Provide the [x, y] coordinate of the cell's center where the given text is located.  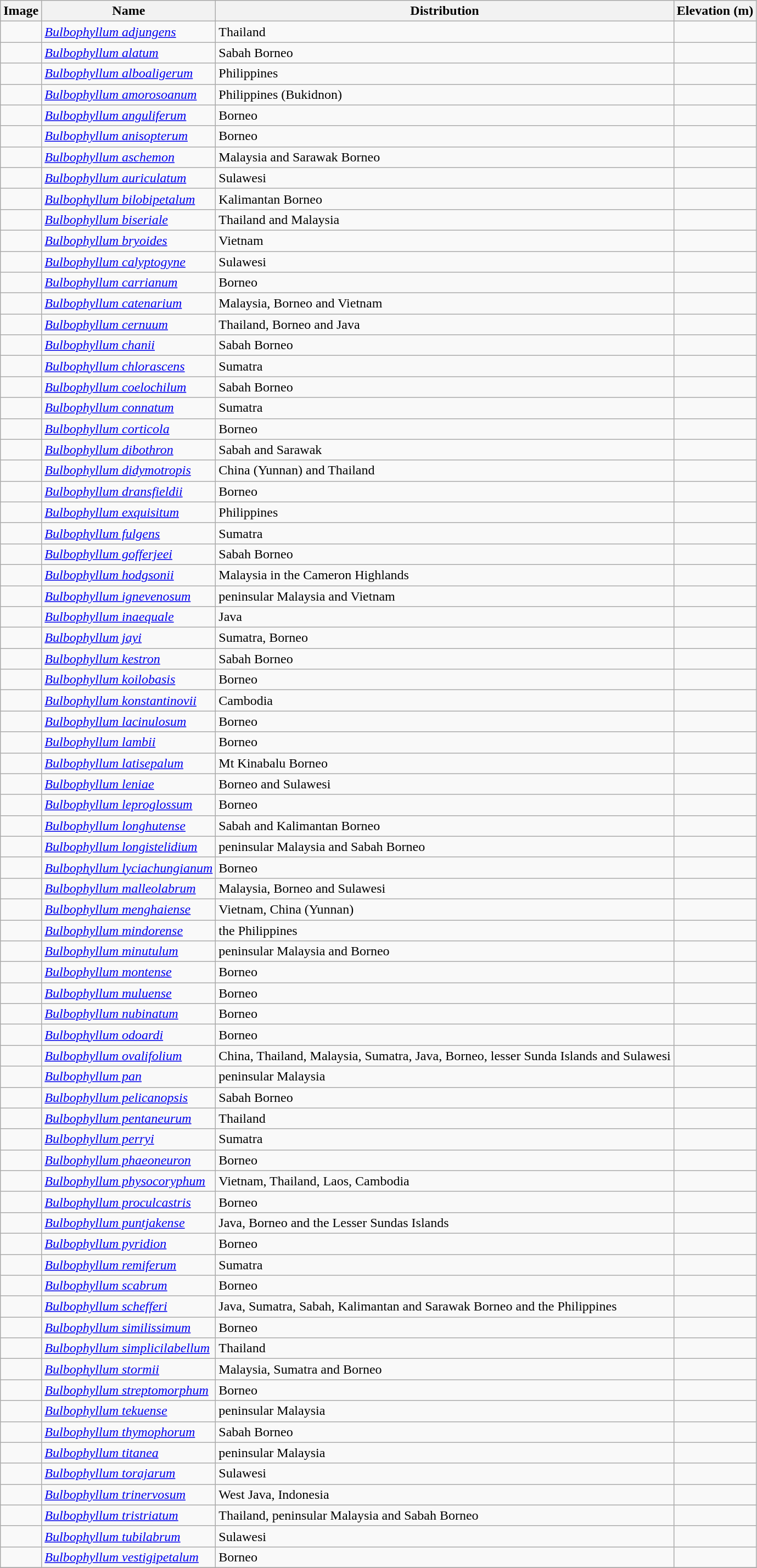
Bulbophyllum tekuense [128, 1411]
Bulbophyllum longhutense [128, 826]
Bulbophyllum chlorascens [128, 366]
Bulbophyllum perryi [128, 1139]
Mt Kinabalu Borneo [445, 763]
Bulbophyllum ignevenosum [128, 596]
Bulbophyllum jayi [128, 638]
Bulbophyllum physocoryphum [128, 1181]
Bulbophyllum proculcastris [128, 1202]
Bulbophyllum pelicanopsis [128, 1097]
Bulbophyllum adjungens [128, 32]
Bulbophyllum amorosoanum [128, 94]
Bulbophyllum stormii [128, 1369]
Bulbophyllum dibothron [128, 450]
Bulbophyllum titanea [128, 1453]
Bulbophyllum auriculatum [128, 178]
Bulbophyllum menghaiense [128, 909]
China (Yunnan) and Thailand [445, 471]
Java, Sumatra, Sabah, Kalimantan and Sarawak Borneo and the Philippines [445, 1307]
Bulbophyllum nubinatum [128, 1014]
Bulbophyllum cernuum [128, 324]
Vietnam, Thailand, Laos, Cambodia [445, 1181]
Image [21, 11]
Bulbophyllum leproglossum [128, 805]
Bulbophyllum streptomorphum [128, 1390]
Cambodia [445, 701]
peninsular Malaysia and Sabah Borneo [445, 847]
Philippines (Bukidnon) [445, 94]
Malaysia in the Cameron Highlands [445, 575]
Bulbophyllum calyptogyne [128, 262]
Distribution [445, 11]
Bulbophyllum coelochilum [128, 387]
Thailand and Malaysia [445, 220]
Elevation (m) [715, 11]
Bulbophyllum muluense [128, 993]
Bulbophyllum thymophorum [128, 1432]
Bulbophyllum hodgsonii [128, 575]
Java, Borneo and the Lesser Sundas Islands [445, 1223]
Bulbophyllum ovalifolium [128, 1056]
Bulbophyllum connatum [128, 408]
Bulbophyllum mindorense [128, 931]
Bulbophyllum minutulum [128, 951]
Sabah and Kalimantan Borneo [445, 826]
Bulbophyllum pyridion [128, 1244]
Bulbophyllum latisepalum [128, 763]
Malaysia, Sumatra and Borneo [445, 1369]
Bulbophyllum pan [128, 1077]
Bulbophyllum leniae [128, 784]
Name [128, 11]
Bulbophyllum biseriale [128, 220]
Bulbophyllum tubilabrum [128, 1536]
Bulbophyllum bryoides [128, 240]
Bulbophyllum aschemon [128, 157]
Bulbophyllum remiferum [128, 1264]
Bulbophyllum koilobasis [128, 680]
Bulbophyllum simplicilabellum [128, 1348]
Bulbophyllum alboaligerum [128, 74]
Bulbophyllum carrianum [128, 283]
Bulbophyllum tristriatum [128, 1515]
Vietnam, China (Yunnan) [445, 909]
Bulbophyllum phaeoneuron [128, 1160]
Bulbophyllum scabrum [128, 1286]
Bulbophyllum konstantinovii [128, 701]
Bulbophyllum lyciachungianum [128, 867]
Bulbophyllum pentaneurum [128, 1118]
Bulbophyllum vestigipetalum [128, 1557]
Kalimantan Borneo [445, 199]
peninsular Malaysia and Vietnam [445, 596]
Bulbophyllum exquisitum [128, 512]
Bulbophyllum puntjakense [128, 1223]
Sabah and Sarawak [445, 450]
Bulbophyllum lambii [128, 742]
Thailand, Borneo and Java [445, 324]
Malaysia and Sarawak Borneo [445, 157]
Bulbophyllum similissimum [128, 1328]
Vietnam [445, 240]
the Philippines [445, 931]
Bulbophyllum anisopterum [128, 136]
Bulbophyllum didymotropis [128, 471]
Bulbophyllum chanii [128, 345]
Bulbophyllum alatum [128, 53]
West Java, Indonesia [445, 1494]
Bulbophyllum fulgens [128, 533]
Bulbophyllum inaequale [128, 617]
Bulbophyllum corticola [128, 429]
peninsular Malaysia and Borneo [445, 951]
Bulbophyllum malleolabrum [128, 888]
Bulbophyllum gofferjeei [128, 554]
Bulbophyllum bilobipetalum [128, 199]
Sumatra, Borneo [445, 638]
Malaysia, Borneo and Sulawesi [445, 888]
Bulbophyllum longistelidium [128, 847]
Bulbophyllum catenarium [128, 304]
Bulbophyllum lacinulosum [128, 721]
Bulbophyllum odoardi [128, 1035]
Bulbophyllum torajarum [128, 1474]
Bulbophyllum trinervosum [128, 1494]
Bulbophyllum anguliferum [128, 115]
Bulbophyllum dransfieldii [128, 491]
Malaysia, Borneo and Vietnam [445, 304]
Bulbophyllum schefferi [128, 1307]
Borneo and Sulawesi [445, 784]
Bulbophyllum montense [128, 972]
Bulbophyllum kestron [128, 659]
Java [445, 617]
China, Thailand, Malaysia, Sumatra, Java, Borneo, lesser Sunda Islands and Sulawesi [445, 1056]
Thailand, peninsular Malaysia and Sabah Borneo [445, 1515]
